Pinpoint the cell where the given text exists, returning its [x, y] midpoint coordinate. 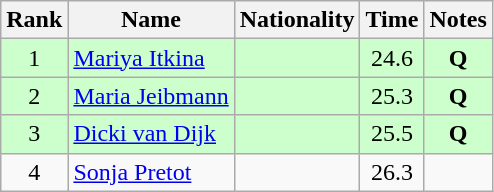
25.5 [392, 134]
3 [34, 134]
Mariya Itkina [151, 58]
25.3 [392, 96]
Time [392, 20]
2 [34, 96]
Sonja Pretot [151, 172]
24.6 [392, 58]
Name [151, 20]
Dicki van Dijk [151, 134]
Nationality [297, 20]
Rank [34, 20]
1 [34, 58]
Maria Jeibmann [151, 96]
Notes [458, 20]
26.3 [392, 172]
4 [34, 172]
